From the cell containing the given text, extract its center point as (x, y) coordinate. 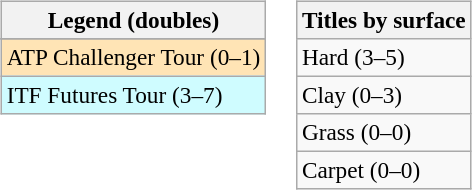
Titles by surface (384, 20)
Hard (3–5) (384, 57)
Clay (0–3) (384, 95)
Grass (0–0) (384, 133)
Carpet (0–0) (384, 171)
ITF Futures Tour (3–7) (133, 95)
ATP Challenger Tour (0–1) (133, 57)
Legend (doubles) (133, 20)
